From the cell containing the given text, extract its center point as [X, Y] coordinate. 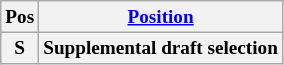
S [20, 48]
Pos [20, 17]
Position [161, 17]
Supplemental draft selection [161, 48]
